Provide the (X, Y) coordinate of the cell's center where the given text is located.  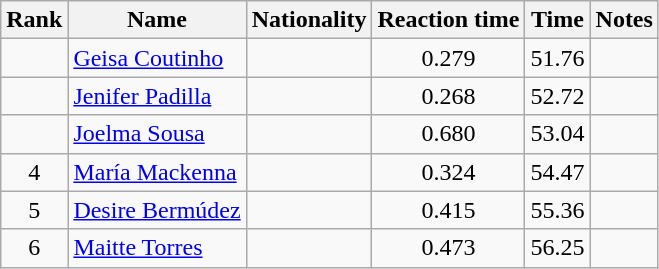
0.680 (448, 134)
55.36 (558, 210)
51.76 (558, 58)
54.47 (558, 172)
53.04 (558, 134)
4 (34, 172)
6 (34, 248)
Reaction time (448, 20)
0.268 (448, 96)
52.72 (558, 96)
0.473 (448, 248)
5 (34, 210)
Jenifer Padilla (157, 96)
0.324 (448, 172)
Nationality (309, 20)
Joelma Sousa (157, 134)
Time (558, 20)
Geisa Coutinho (157, 58)
0.279 (448, 58)
Rank (34, 20)
0.415 (448, 210)
Notes (624, 20)
Name (157, 20)
María Mackenna (157, 172)
Maitte Torres (157, 248)
56.25 (558, 248)
Desire Bermúdez (157, 210)
